Find where the given text appears and provide that cell's center as [x, y] coordinate. 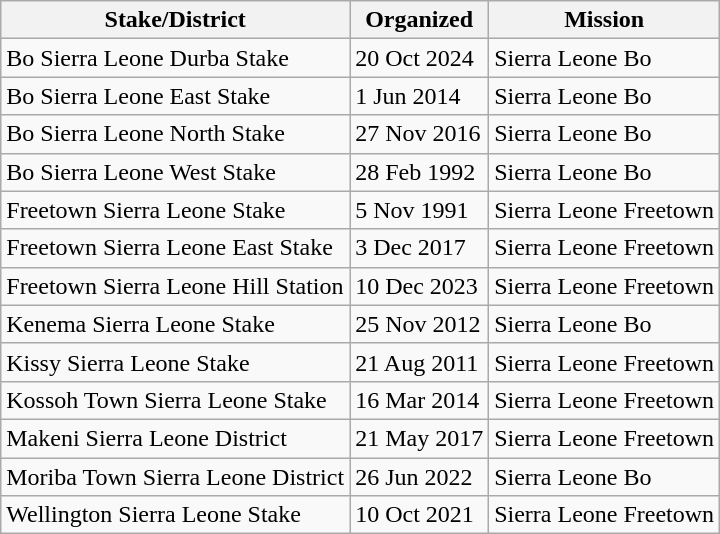
20 Oct 2024 [420, 58]
Bo Sierra Leone East Stake [176, 96]
Freetown Sierra Leone East Stake [176, 248]
1 Jun 2014 [420, 96]
Kenema Sierra Leone Stake [176, 324]
Wellington Sierra Leone Stake [176, 515]
Kossoh Town Sierra Leone Stake [176, 400]
Freetown Sierra Leone Stake [176, 210]
Freetown Sierra Leone Hill Station [176, 286]
10 Dec 2023 [420, 286]
Stake/District [176, 20]
28 Feb 1992 [420, 172]
26 Jun 2022 [420, 477]
27 Nov 2016 [420, 134]
Bo Sierra Leone Durba Stake [176, 58]
Mission [604, 20]
Moriba Town Sierra Leone District [176, 477]
21 May 2017 [420, 438]
3 Dec 2017 [420, 248]
21 Aug 2011 [420, 362]
10 Oct 2021 [420, 515]
Organized [420, 20]
16 Mar 2014 [420, 400]
25 Nov 2012 [420, 324]
5 Nov 1991 [420, 210]
Kissy Sierra Leone Stake [176, 362]
Makeni Sierra Leone District [176, 438]
Bo Sierra Leone West Stake [176, 172]
Bo Sierra Leone North Stake [176, 134]
